From the cell containing the given text, extract its center point as (X, Y) coordinate. 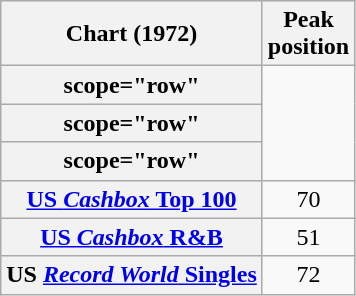
Peakposition (308, 34)
US Record World Singles (132, 275)
51 (308, 237)
US Cashbox R&B (132, 237)
US Cashbox Top 100 (132, 199)
70 (308, 199)
72 (308, 275)
Chart (1972) (132, 34)
